Output the [X, Y] coordinate of the center of the cell containing the given text.  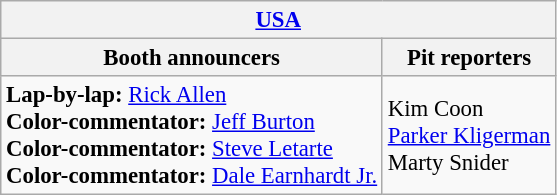
USA [278, 20]
Booth announcers [192, 58]
Pit reporters [468, 58]
Lap-by-lap: Rick AllenColor-commentator: Jeff BurtonColor-commentator: Steve LetarteColor-commentator: Dale Earnhardt Jr. [192, 136]
Kim CoonParker KligermanMarty Snider [468, 136]
